Find where the given text appears and provide that cell's center as [x, y] coordinate. 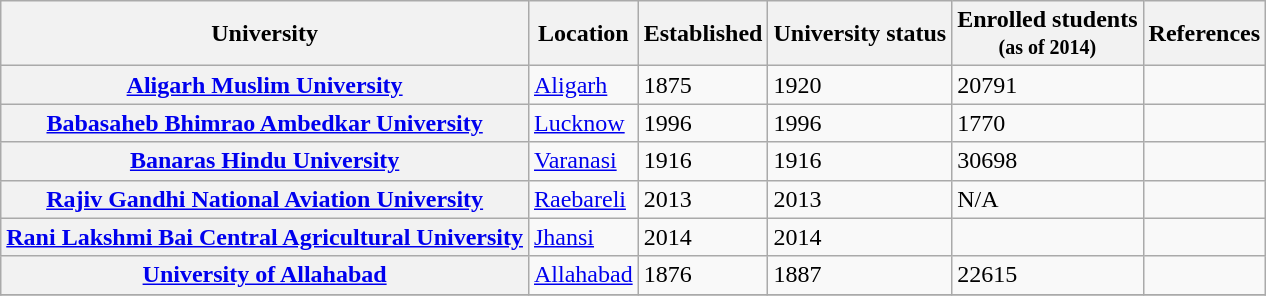
Babasaheb Bhimrao Ambedkar University [265, 123]
Lucknow [583, 123]
Established [703, 34]
Location [583, 34]
University [265, 34]
Aligarh [583, 85]
Allahabad [583, 275]
Varanasi [583, 161]
30698 [1048, 161]
20791 [1048, 85]
22615 [1048, 275]
1920 [860, 85]
1887 [860, 275]
University of Allahabad [265, 275]
Raebareli [583, 199]
1770 [1048, 123]
Aligarh Muslim University [265, 85]
References [1204, 34]
Rani Lakshmi Bai Central Agricultural University [265, 237]
Banaras Hindu University [265, 161]
Rajiv Gandhi National Aviation University [265, 199]
University status [860, 34]
1875 [703, 85]
N/A [1048, 199]
1876 [703, 275]
Jhansi [583, 237]
Enrolled students(as of 2014) [1048, 34]
